Identify which cell holds the provided text, then report its [X, Y] central coordinate. 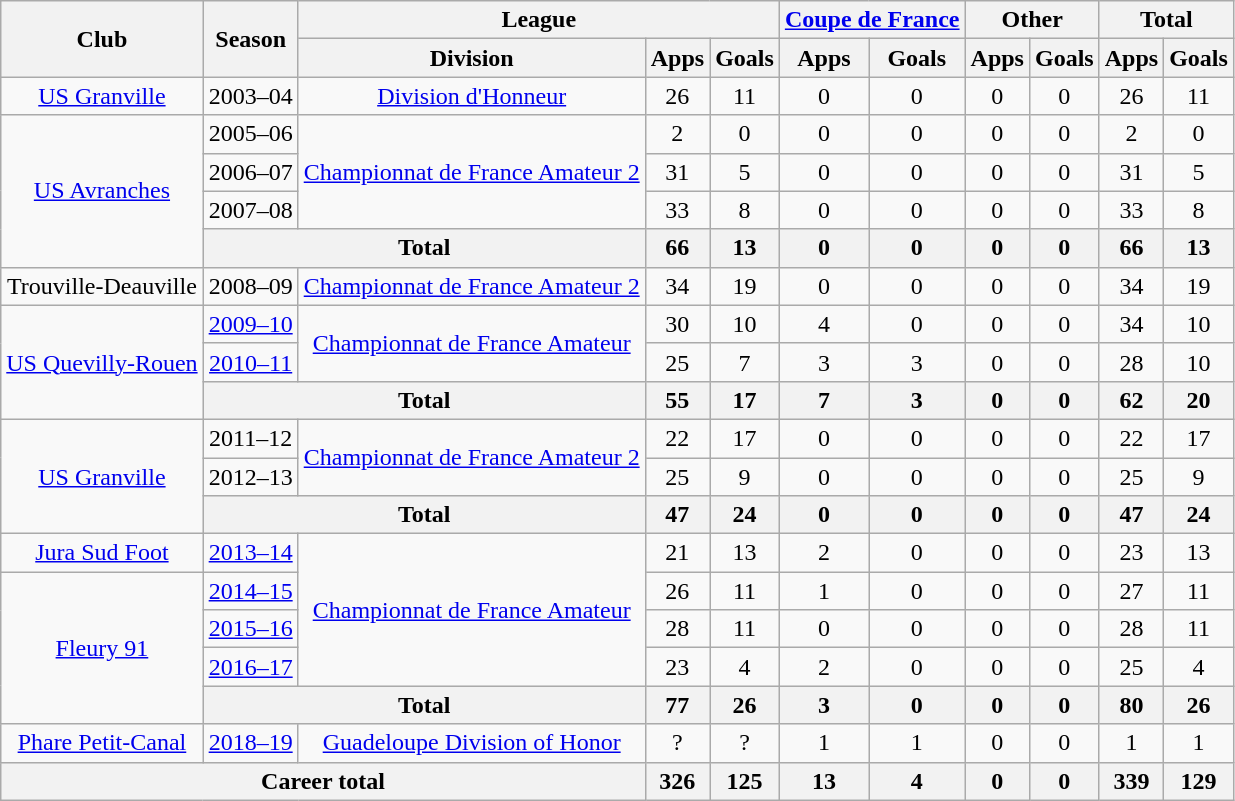
US Avranches [102, 191]
Fleury 91 [102, 648]
Division d'Honneur [472, 96]
Season [250, 39]
30 [677, 324]
2005–06 [250, 134]
Trouville-Deauville [102, 286]
27 [1131, 591]
55 [677, 400]
2006–07 [250, 172]
Guadeloupe Division of Honor [472, 743]
Coupe de France [872, 20]
326 [677, 781]
Club [102, 39]
2015–16 [250, 629]
80 [1131, 705]
US Quevilly-Rouen [102, 362]
2008–09 [250, 286]
129 [1199, 781]
Career total [323, 781]
77 [677, 705]
2003–04 [250, 96]
2018–19 [250, 743]
Other [1032, 20]
Phare Petit-Canal [102, 743]
20 [1199, 400]
2009–10 [250, 324]
2016–17 [250, 667]
Division [472, 58]
2014–15 [250, 591]
2013–14 [250, 553]
339 [1131, 781]
125 [745, 781]
2010–11 [250, 362]
League [538, 20]
21 [677, 553]
2012–13 [250, 477]
Jura Sud Foot [102, 553]
2011–12 [250, 438]
2007–08 [250, 210]
62 [1131, 400]
